For the text-containing cell, return its midpoint in (x, y) coordinate format. 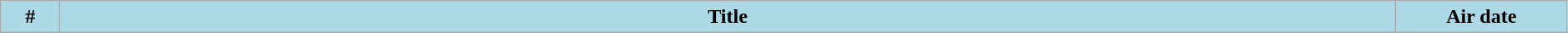
Title (728, 17)
# (30, 17)
Air date (1481, 17)
